From the cell containing the given text, extract its center point as (X, Y) coordinate. 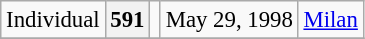
591 (128, 20)
May 29, 1998 (229, 20)
Milan (330, 20)
Individual (53, 20)
